For the text-containing cell, return its midpoint in [X, Y] coordinate format. 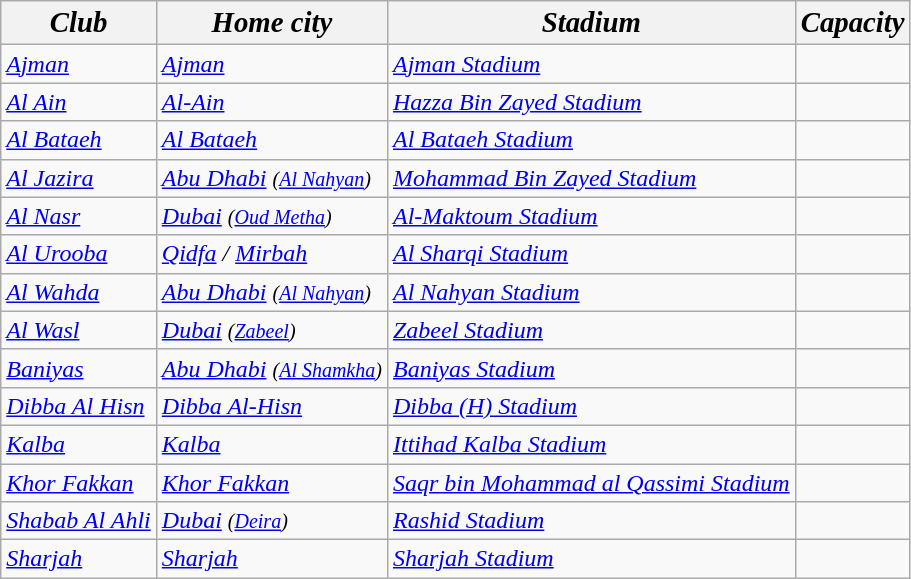
Mohammad Bin Zayed Stadium [591, 178]
Home city [272, 23]
Baniyas Stadium [591, 368]
Zabeel Stadium [591, 330]
Hazza Bin Zayed Stadium [591, 102]
Ajman Stadium [591, 64]
Ittihad Kalba Stadium [591, 444]
Baniyas [79, 368]
Dubai (Deira) [272, 521]
Dibba (H) Stadium [591, 406]
Club [79, 23]
Qidfa / Mirbah [272, 254]
Dubai (Zabeel) [272, 330]
Sharjah Stadium [591, 559]
Dubai (Oud Metha) [272, 216]
Al-Ain [272, 102]
Al Wasl [79, 330]
Shabab Al Ahli [79, 521]
Dibba Al-Hisn [272, 406]
Al Jazira [79, 178]
Al Urooba [79, 254]
Rashid Stadium [591, 521]
Saqr bin Mohammad al Qassimi Stadium [591, 483]
Al Wahda [79, 292]
Al Nasr [79, 216]
Dibba Al Hisn [79, 406]
Capacity [852, 23]
Al Bataeh Stadium [591, 140]
Al Ain [79, 102]
Stadium [591, 23]
Abu Dhabi (Al Shamkha) [272, 368]
Al Sharqi Stadium [591, 254]
Al-Maktoum Stadium [591, 216]
Al Nahyan Stadium [591, 292]
